Search for the cell housing the specified text and yield its [X, Y] center coordinate. 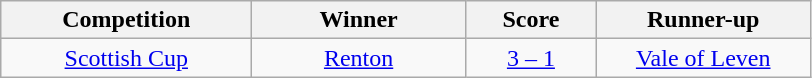
Vale of Leven [703, 58]
3 – 1 [530, 58]
Scottish Cup [126, 58]
Runner-up [703, 20]
Renton [359, 58]
Winner [359, 20]
Score [530, 20]
Competition [126, 20]
